Pinpoint the cell where the given text exists, returning its [X, Y] midpoint coordinate. 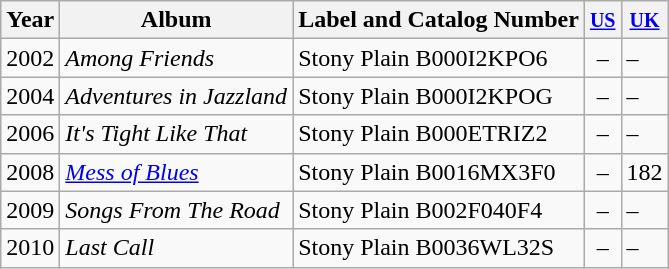
Songs From The Road [176, 210]
Stony Plain B000I2KPO6 [439, 58]
2002 [30, 58]
Stony Plain B000ETRIZ2 [439, 134]
US [602, 20]
182 [644, 172]
2009 [30, 210]
Label and Catalog Number [439, 20]
Among Friends [176, 58]
Year [30, 20]
Stony Plain B002F040F4 [439, 210]
It's Tight Like That [176, 134]
Stony Plain B000I2KPOG [439, 96]
Mess of Blues [176, 172]
2004 [30, 96]
2006 [30, 134]
UK [644, 20]
2010 [30, 248]
Adventures in Jazzland [176, 96]
Album [176, 20]
Last Call [176, 248]
Stony Plain B0036WL32S [439, 248]
2008 [30, 172]
Stony Plain B0016MX3F0 [439, 172]
